Locate the cell with the specified text and output its [x, y] center coordinate. 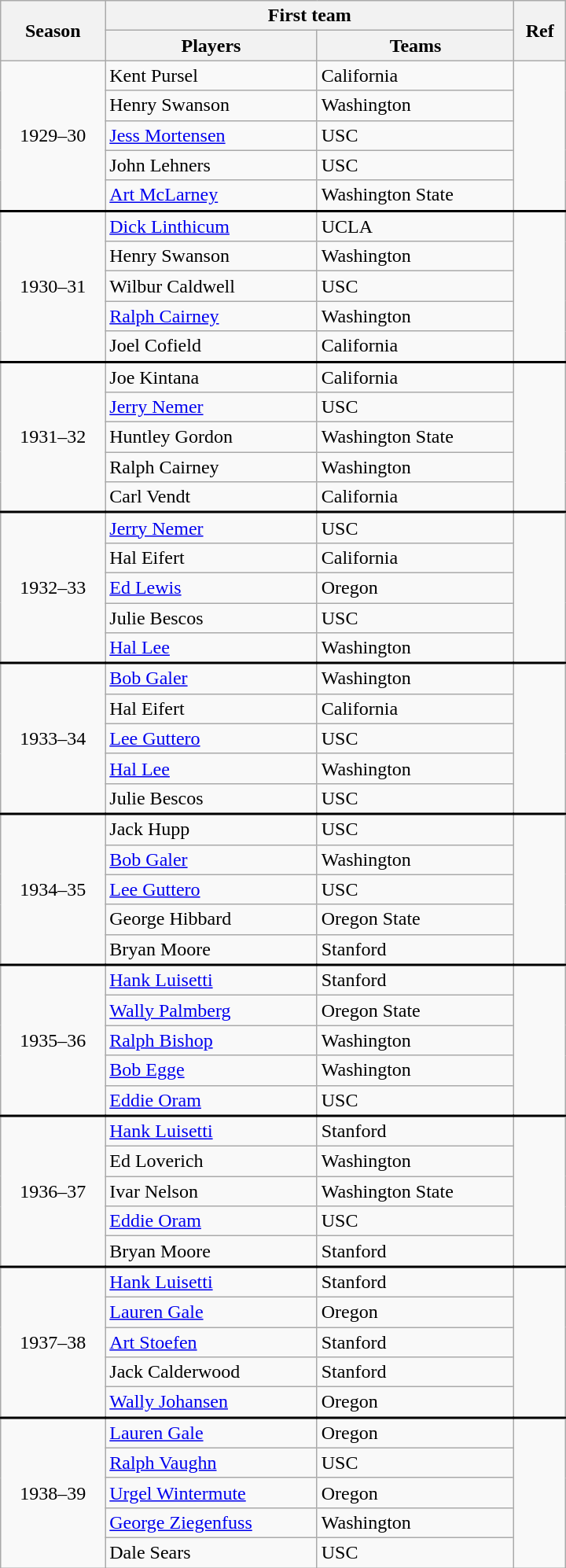
Carl Vendt [211, 497]
Kent Pursel [211, 75]
1936–37 [53, 1191]
Players [211, 46]
1934–35 [53, 889]
Ivar Nelson [211, 1191]
Jess Mortensen [211, 135]
Ralph Vaughn [211, 1463]
Season [53, 31]
Ed Loverich [211, 1161]
Bob Egge [211, 1070]
1937–38 [53, 1342]
Dick Linthicum [211, 226]
Dale Sears [211, 1552]
1931–32 [53, 437]
1932–33 [53, 588]
Huntley Gordon [211, 437]
Art Stoefen [211, 1342]
UCLA [415, 226]
1930–31 [53, 286]
Joe Kintana [211, 377]
Wally Johansen [211, 1403]
Jack Hupp [211, 829]
Jack Calderwood [211, 1372]
Wally Palmberg [211, 1010]
Ralph Bishop [211, 1040]
Ed Lewis [211, 587]
Wilbur Caldwell [211, 286]
1935–36 [53, 1040]
Teams [415, 46]
John Lehners [211, 165]
First team [310, 16]
1929–30 [53, 135]
Urgel Wintermute [211, 1493]
George Hibbard [211, 919]
1938–39 [53, 1493]
Ref [540, 31]
1933–34 [53, 738]
George Ziegenfuss [211, 1522]
Art McLarney [211, 195]
Joel Cofield [211, 346]
